Provide the (X, Y) coordinate of the cell's center where the given text is located.  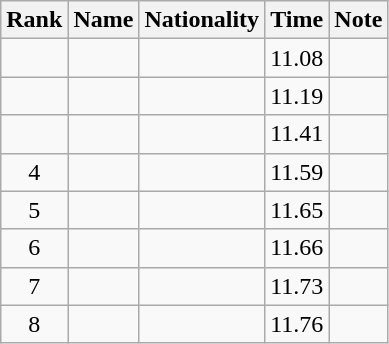
Name (104, 20)
7 (34, 286)
4 (34, 172)
Note (358, 20)
11.66 (297, 248)
Rank (34, 20)
11.65 (297, 210)
Time (297, 20)
8 (34, 324)
11.73 (297, 286)
11.08 (297, 58)
5 (34, 210)
Nationality (202, 20)
11.19 (297, 96)
11.59 (297, 172)
11.41 (297, 134)
6 (34, 248)
11.76 (297, 324)
